Detect which cell encompasses the target text, then output its (X, Y) center coordinate. 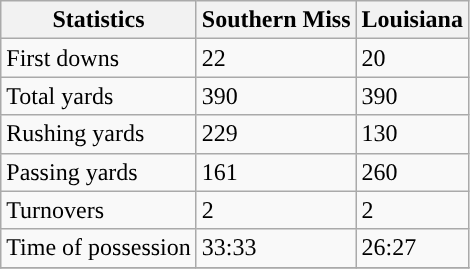
20 (412, 58)
Rushing yards (99, 134)
229 (276, 134)
Turnovers (99, 210)
Total yards (99, 96)
Passing yards (99, 172)
22 (276, 58)
130 (412, 134)
Time of possession (99, 248)
Southern Miss (276, 20)
First downs (99, 58)
260 (412, 172)
Statistics (99, 20)
Louisiana (412, 20)
161 (276, 172)
33:33 (276, 248)
26:27 (412, 248)
